Scan for the cell matching the given text and deliver its [x, y] coordinate at center. 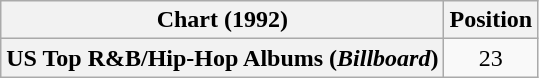
23 [491, 58]
Position [491, 20]
US Top R&B/Hip-Hop Albums (Billboard) [222, 58]
Chart (1992) [222, 20]
